For the text-containing cell, return its midpoint in (X, Y) coordinate format. 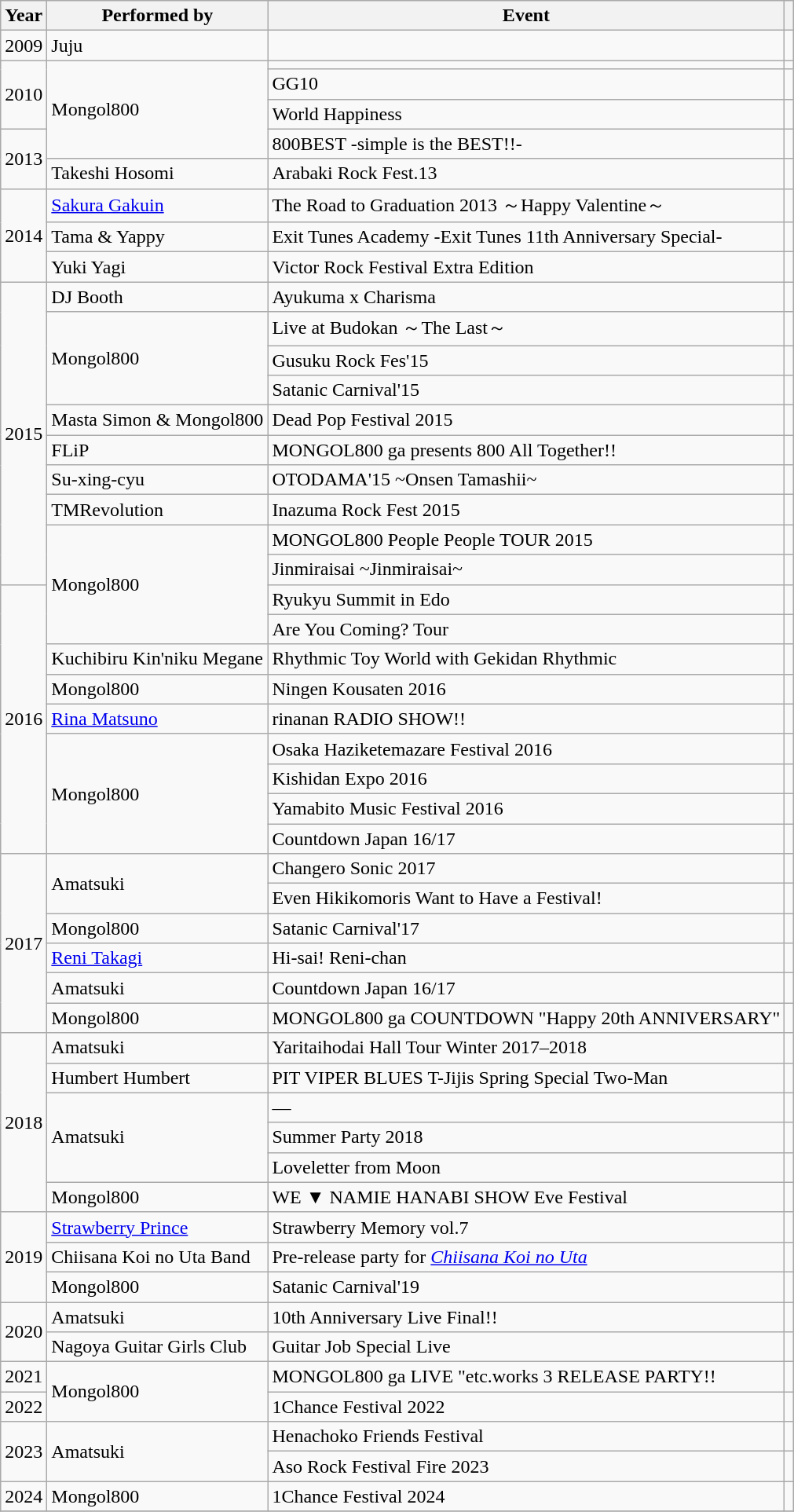
OTODAMA'15 ~Onsen Tamashii~ (526, 480)
2017 (24, 943)
Gusuku Rock Fes'15 (526, 361)
rinanan RADIO SHOW!! (526, 719)
Su-xing-cyu (157, 480)
Tama & Yappy (157, 237)
FLiP (157, 450)
Inazuma Rock Fest 2015 (526, 510)
Satanic Carnival'19 (526, 1287)
2021 (24, 1377)
Summer Party 2018 (526, 1137)
Humbert Humbert (157, 1078)
Live at Budokan ～The Last～ (526, 328)
Rhythmic Toy World with Gekidan Rhythmic (526, 659)
GG10 (526, 84)
Yaritaihodai Hall Tour Winter 2017–2018 (526, 1048)
Victor Rock Festival Extra Edition (526, 267)
Dead Pop Festival 2015 (526, 420)
2018 (24, 1122)
1Chance Festival 2024 (526, 1496)
Kuchibiru Kin'niku Megane (157, 659)
World Happiness (526, 114)
Ryukyu Summit in Edo (526, 599)
10th Anniversary Live Final!! (526, 1317)
Strawberry Memory vol.7 (526, 1227)
Yuki Yagi (157, 267)
— (526, 1107)
2016 (24, 719)
Yamabito Music Festival 2016 (526, 808)
Loveletter from Moon (526, 1167)
2015 (24, 434)
Are You Coming? Tour (526, 629)
Hi-sai! Reni-chan (526, 958)
MONGOL800 ga presents 800 All Together!! (526, 450)
2022 (24, 1407)
2013 (24, 159)
Juju (157, 46)
PIT VIPER BLUES T-Jijis Spring Special Two-Man (526, 1078)
2023 (24, 1452)
The Road to Graduation 2013 ～Happy Valentine～ (526, 206)
Satanic Carnival'17 (526, 928)
Aso Rock Festival Fire 2023 (526, 1466)
Year (24, 16)
2019 (24, 1257)
1Chance Festival 2022 (526, 1407)
WE ▼ NAMIE HANABI SHOW Eve Festival (526, 1197)
MONGOL800 People People TOUR 2015 (526, 540)
Arabaki Rock Fest.13 (526, 174)
Ningen Kousaten 2016 (526, 689)
Event (526, 16)
2009 (24, 46)
800BEST -simple is the BEST!!- (526, 144)
Even Hikikomoris Want to Have a Festival! (526, 899)
Strawberry Prince (157, 1227)
Ayukuma x Charisma (526, 297)
Henachoko Friends Festival (526, 1437)
2010 (24, 94)
Changero Sonic 2017 (526, 869)
Takeshi Hosomi (157, 174)
Reni Takagi (157, 958)
Performed by (157, 16)
TMRevolution (157, 510)
Exit Tunes Academy -Exit Tunes 11th Anniversary Special- (526, 237)
2020 (24, 1332)
Masta Simon & Mongol800 (157, 420)
DJ Booth (157, 297)
MONGOL800 ga LIVE "etc.works 3 RELEASE PARTY!! (526, 1377)
Jinmiraisai ~Jinmiraisai~ (526, 569)
Pre-release party for Chiisana Koi no Uta (526, 1257)
Kishidan Expo 2016 (526, 778)
Satanic Carnival'15 (526, 390)
Sakura Gakuin (157, 206)
Osaka Haziketemazare Festival 2016 (526, 749)
MONGOL800 ga COUNTDOWN "Happy 20th ANNIVERSARY" (526, 1018)
Chiisana Koi no Uta Band (157, 1257)
Nagoya Guitar Girls Club (157, 1347)
Rina Matsuno (157, 719)
Guitar Job Special Live (526, 1347)
2024 (24, 1496)
2014 (24, 236)
